Determine the [X, Y] coordinate at the center of the cell enclosing the given text.  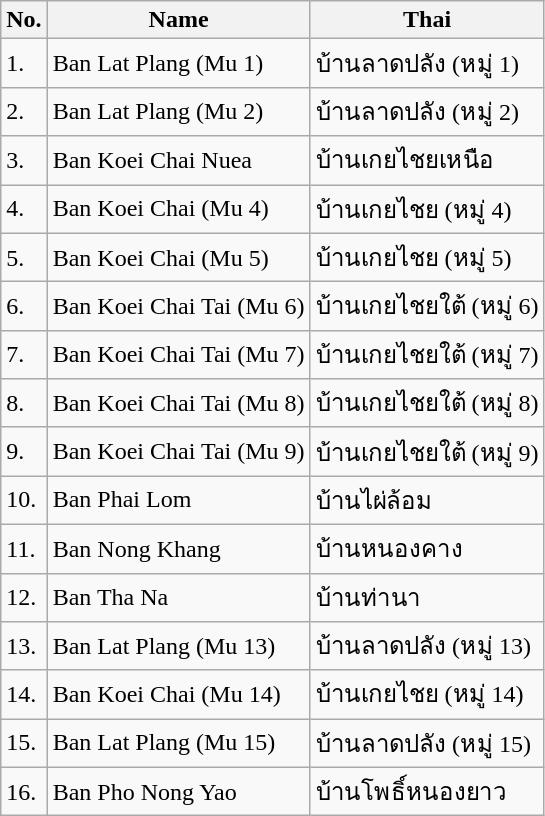
No. [24, 20]
บ้านเกยไชย (หมู่ 5) [427, 258]
Ban Koei Chai Tai (Mu 9) [178, 452]
Ban Lat Plang (Mu 15) [178, 744]
Ban Koei Chai (Mu 4) [178, 208]
บ้านเกยไชยใต้ (หมู่ 8) [427, 404]
11. [24, 548]
Thai [427, 20]
บ้านหนองคาง [427, 548]
Ban Koei Chai Tai (Mu 6) [178, 306]
บ้านลาดปลัง (หมู่ 15) [427, 744]
12. [24, 598]
15. [24, 744]
บ้านเกยไชยเหนือ [427, 160]
16. [24, 792]
บ้านไผ่ล้อม [427, 500]
Ban Phai Lom [178, 500]
Ban Nong Khang [178, 548]
6. [24, 306]
บ้านลาดปลัง (หมู่ 13) [427, 646]
2. [24, 112]
Ban Lat Plang (Mu 1) [178, 64]
บ้านเกยไชยใต้ (หมู่ 7) [427, 354]
Name [178, 20]
บ้านเกยไชย (หมู่ 14) [427, 694]
บ้านท่านา [427, 598]
บ้านเกยไชยใต้ (หมู่ 6) [427, 306]
Ban Koei Chai (Mu 14) [178, 694]
บ้านเกยไชย (หมู่ 4) [427, 208]
14. [24, 694]
9. [24, 452]
บ้านโพธิ์หนองยาว [427, 792]
7. [24, 354]
Ban Pho Nong Yao [178, 792]
บ้านลาดปลัง (หมู่ 1) [427, 64]
5. [24, 258]
Ban Lat Plang (Mu 13) [178, 646]
บ้านลาดปลัง (หมู่ 2) [427, 112]
1. [24, 64]
3. [24, 160]
Ban Lat Plang (Mu 2) [178, 112]
4. [24, 208]
10. [24, 500]
Ban Koei Chai Nuea [178, 160]
Ban Koei Chai Tai (Mu 8) [178, 404]
13. [24, 646]
Ban Tha Na [178, 598]
บ้านเกยไชยใต้ (หมู่ 9) [427, 452]
8. [24, 404]
Ban Koei Chai Tai (Mu 7) [178, 354]
Ban Koei Chai (Mu 5) [178, 258]
